From the cell containing the given text, extract its center point as [x, y] coordinate. 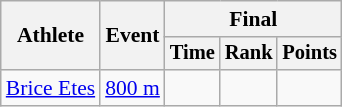
Event [132, 36]
Points [309, 54]
Brice Etes [50, 88]
Final [254, 19]
Rank [249, 54]
Time [192, 54]
Athlete [50, 36]
800 m [132, 88]
